Locate the cell with the specified text and output its [X, Y] center coordinate. 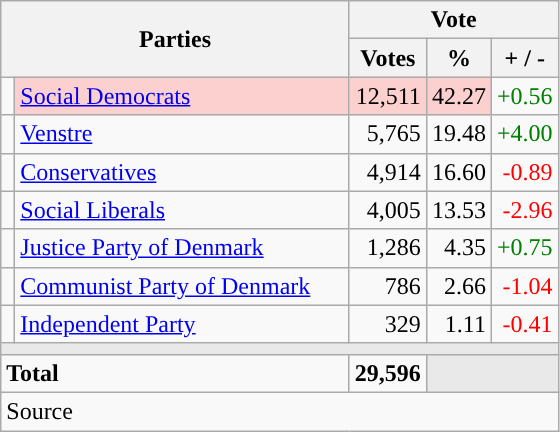
13.53 [458, 210]
-0.41 [524, 324]
Justice Party of Denmark [182, 248]
1,286 [388, 248]
-2.96 [524, 210]
1.11 [458, 324]
-1.04 [524, 286]
-0.89 [524, 172]
19.48 [458, 134]
+0.56 [524, 96]
Vote [454, 20]
+ / - [524, 58]
4,914 [388, 172]
+0.75 [524, 248]
329 [388, 324]
% [458, 58]
4.35 [458, 248]
Parties [176, 39]
2.66 [458, 286]
Conservatives [182, 172]
+4.00 [524, 134]
Social Liberals [182, 210]
4,005 [388, 210]
786 [388, 286]
Votes [388, 58]
16.60 [458, 172]
Venstre [182, 134]
Communist Party of Denmark [182, 286]
42.27 [458, 96]
5,765 [388, 134]
Independent Party [182, 324]
12,511 [388, 96]
Social Democrats [182, 96]
Total [176, 373]
29,596 [388, 373]
Source [280, 411]
